Search for the cell housing the specified text and yield its [X, Y] center coordinate. 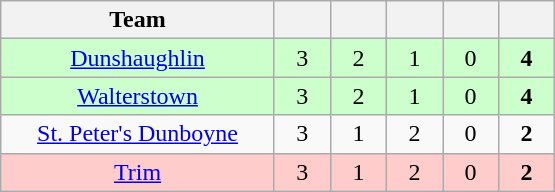
Team [138, 20]
Trim [138, 172]
St. Peter's Dunboyne [138, 134]
Dunshaughlin [138, 58]
Walterstown [138, 96]
